Detect which cell encompasses the target text, then output its [X, Y] center coordinate. 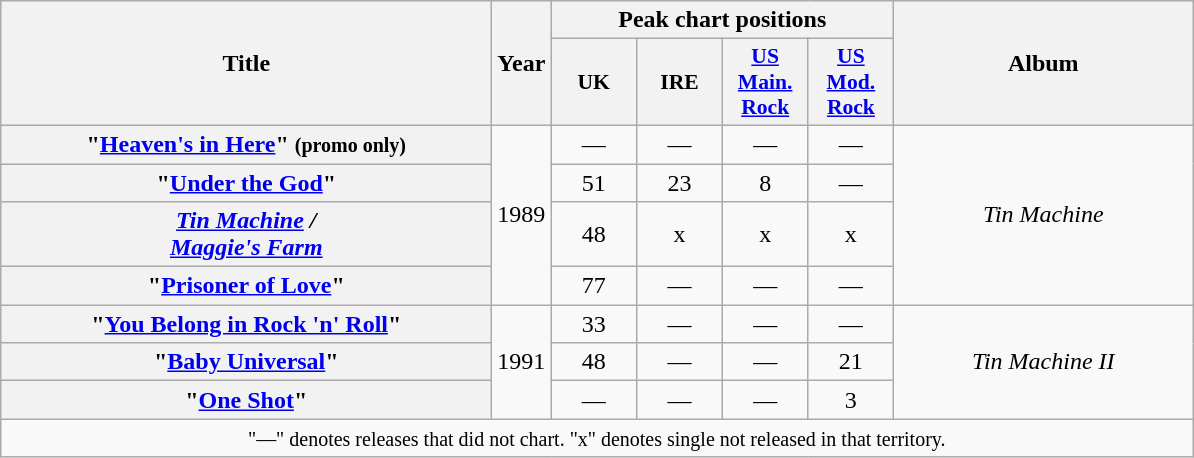
Tin Machine /Maggie's Farm [246, 234]
8 [765, 183]
US Main.Rock [765, 82]
1991 [522, 362]
"One Shot" [246, 400]
"You Belong in Rock 'n' Roll" [246, 324]
US Mod.Rock [851, 82]
21 [851, 362]
Album [1044, 64]
Title [246, 64]
UK [594, 82]
Year [522, 64]
3 [851, 400]
Tin Machine II [1044, 362]
"Baby Universal" [246, 362]
1989 [522, 214]
23 [680, 183]
"Prisoner of Love" [246, 286]
51 [594, 183]
Tin Machine [1044, 214]
"Under the God" [246, 183]
"—" denotes releases that did not chart. "x" denotes single not released in that territory. [597, 438]
"Heaven's in Here" (promo only) [246, 144]
IRE [680, 82]
Peak chart positions [722, 20]
77 [594, 286]
33 [594, 324]
